Provide the (x, y) coordinate of the cell's center where the given text is located.  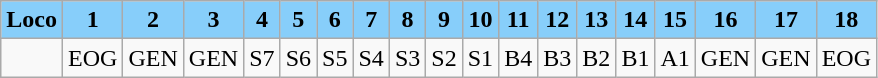
1 (92, 20)
B3 (558, 58)
6 (335, 20)
S4 (371, 58)
10 (480, 20)
B1 (636, 58)
S2 (444, 58)
8 (407, 20)
B2 (596, 58)
S7 (262, 58)
S5 (335, 58)
S1 (480, 58)
18 (846, 20)
7 (371, 20)
16 (725, 20)
B4 (518, 58)
14 (636, 20)
Loco (32, 20)
S6 (298, 58)
15 (675, 20)
A1 (675, 58)
S3 (407, 58)
17 (786, 20)
11 (518, 20)
5 (298, 20)
3 (213, 20)
4 (262, 20)
13 (596, 20)
12 (558, 20)
2 (153, 20)
9 (444, 20)
